Search for the cell housing the specified text and yield its [X, Y] center coordinate. 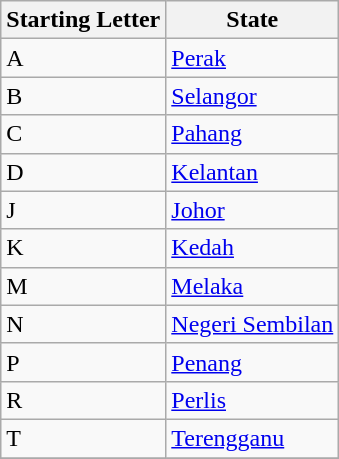
N [84, 324]
State [252, 20]
J [84, 210]
P [84, 362]
Perak [252, 58]
M [84, 286]
Perlis [252, 400]
Kedah [252, 248]
A [84, 58]
K [84, 248]
Selangor [252, 96]
Pahang [252, 134]
D [84, 172]
Penang [252, 362]
T [84, 438]
B [84, 96]
Starting Letter [84, 20]
C [84, 134]
Negeri Sembilan [252, 324]
Kelantan [252, 172]
Terengganu [252, 438]
R [84, 400]
Melaka [252, 286]
Johor [252, 210]
